From the cell containing the given text, extract its center point as [X, Y] coordinate. 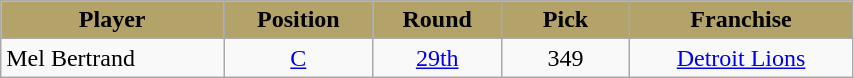
Player [112, 20]
Detroit Lions [742, 58]
29th [437, 58]
Position [299, 20]
Round [437, 20]
C [299, 58]
Mel Bertrand [112, 58]
Franchise [742, 20]
349 [565, 58]
Pick [565, 20]
